Identify which cell holds the provided text, then report its (x, y) central coordinate. 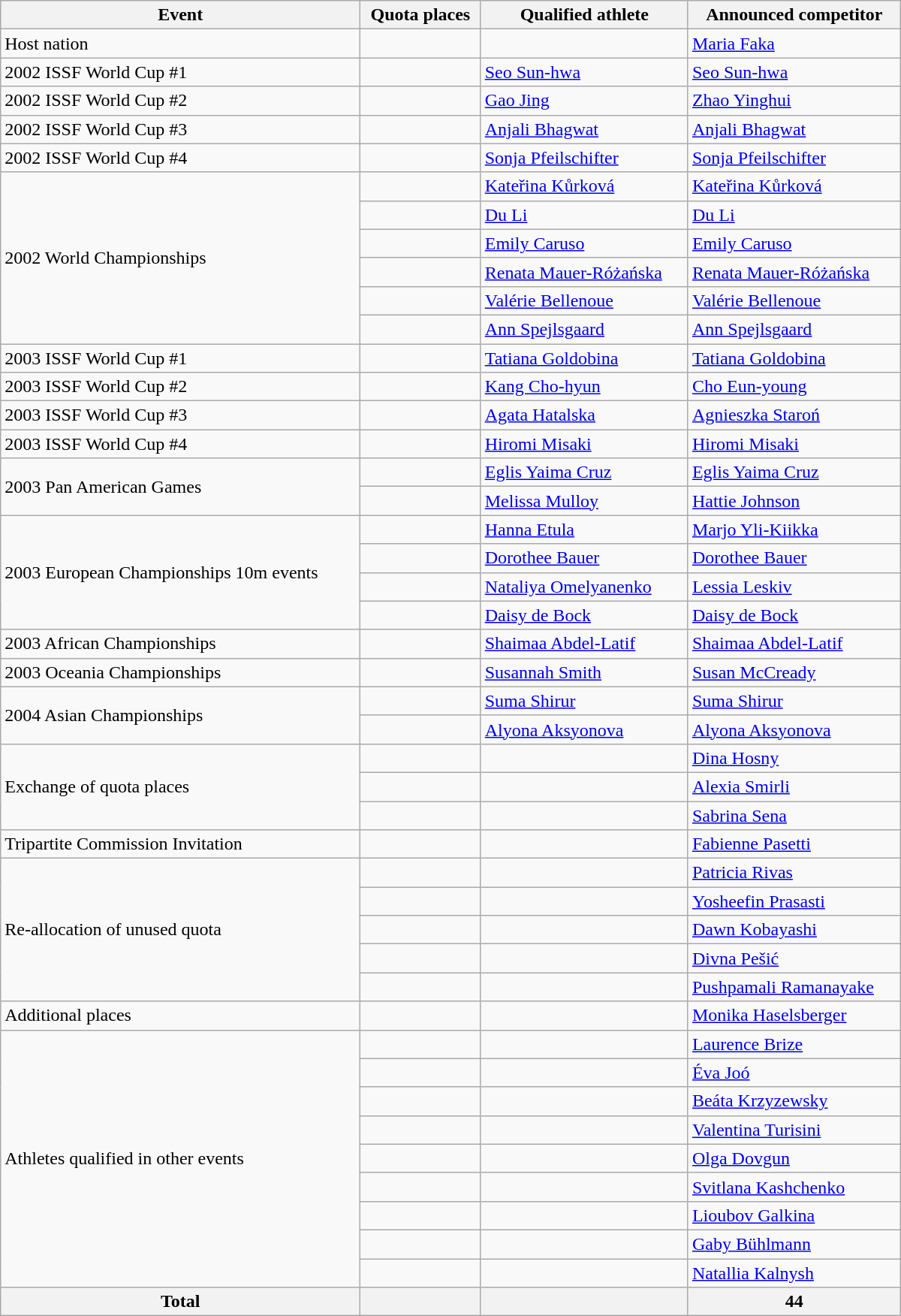
Valentina Turisini (794, 1130)
Kang Cho-hyun (584, 387)
2002 ISSF World Cup #2 (180, 101)
Total (180, 1302)
Agata Hatalska (584, 415)
Dina Hosny (794, 758)
Divna Pešić (794, 958)
Susannah Smith (584, 672)
Re-allocation of unused quota (180, 930)
2002 ISSF World Cup #1 (180, 72)
Éva Joó (794, 1073)
Athletes qualified in other events (180, 1158)
2002 World Championships (180, 258)
2003 ISSF World Cup #2 (180, 387)
Olga Dovgun (794, 1158)
2002 ISSF World Cup #4 (180, 158)
Alexia Smirli (794, 786)
Lessia Leskiv (794, 587)
Hanna Etula (584, 530)
Dawn Kobayashi (794, 930)
Gaby Bühlmann (794, 1244)
2003 European Championships 10m events (180, 572)
2003 African Championships (180, 644)
Announced competitor (794, 15)
Nataliya Omelyanenko (584, 587)
Yosheefin Prasasti (794, 901)
Svitlana Kashchenko (794, 1187)
Lioubov Galkina (794, 1215)
Susan McCready (794, 672)
2003 Pan American Games (180, 487)
Natallia Kalnysh (794, 1273)
Sabrina Sena (794, 815)
2003 Oceania Championships (180, 672)
Patricia Rivas (794, 873)
2003 ISSF World Cup #4 (180, 444)
Maria Faka (794, 44)
Melissa Mulloy (584, 501)
Agnieszka Staroń (794, 415)
Fabienne Pasetti (794, 844)
Gao Jing (584, 101)
2004 Asian Championships (180, 715)
Zhao Yinghui (794, 101)
Monika Haselsberger (794, 1016)
Marjo Yli-Kiikka (794, 530)
Qualified athlete (584, 15)
Event (180, 15)
44 (794, 1302)
Additional places (180, 1016)
Tripartite Commission Invitation (180, 844)
Cho Eun-young (794, 387)
2003 ISSF World Cup #1 (180, 358)
Laurence Brize (794, 1044)
2002 ISSF World Cup #3 (180, 129)
Hattie Johnson (794, 501)
Host nation (180, 44)
Beáta Krzyzewsky (794, 1101)
2003 ISSF World Cup #3 (180, 415)
Exchange of quota places (180, 786)
Pushpamali Ramanayake (794, 987)
Quota places (420, 15)
